Capture the cell that displays the provided text and extract its [X, Y] central coordinate. 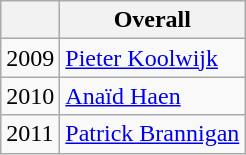
Pieter Koolwijk [152, 58]
Patrick Brannigan [152, 134]
Anaïd Haen [152, 96]
Overall [152, 20]
2011 [30, 134]
2009 [30, 58]
2010 [30, 96]
